Capture the cell that displays the provided text and extract its [x, y] central coordinate. 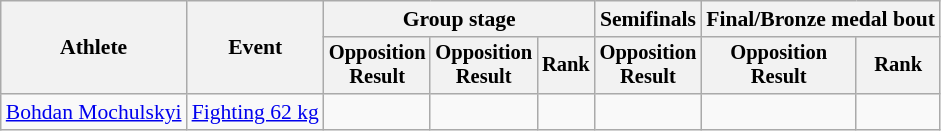
Semifinals [648, 19]
Event [256, 48]
Athlete [94, 48]
Group stage [460, 19]
Fighting 62 kg [256, 112]
Final/Bronze medal bout [820, 19]
Bohdan Mochulskyi [94, 112]
